Find where the given text appears and provide that cell's center as (X, Y) coordinate. 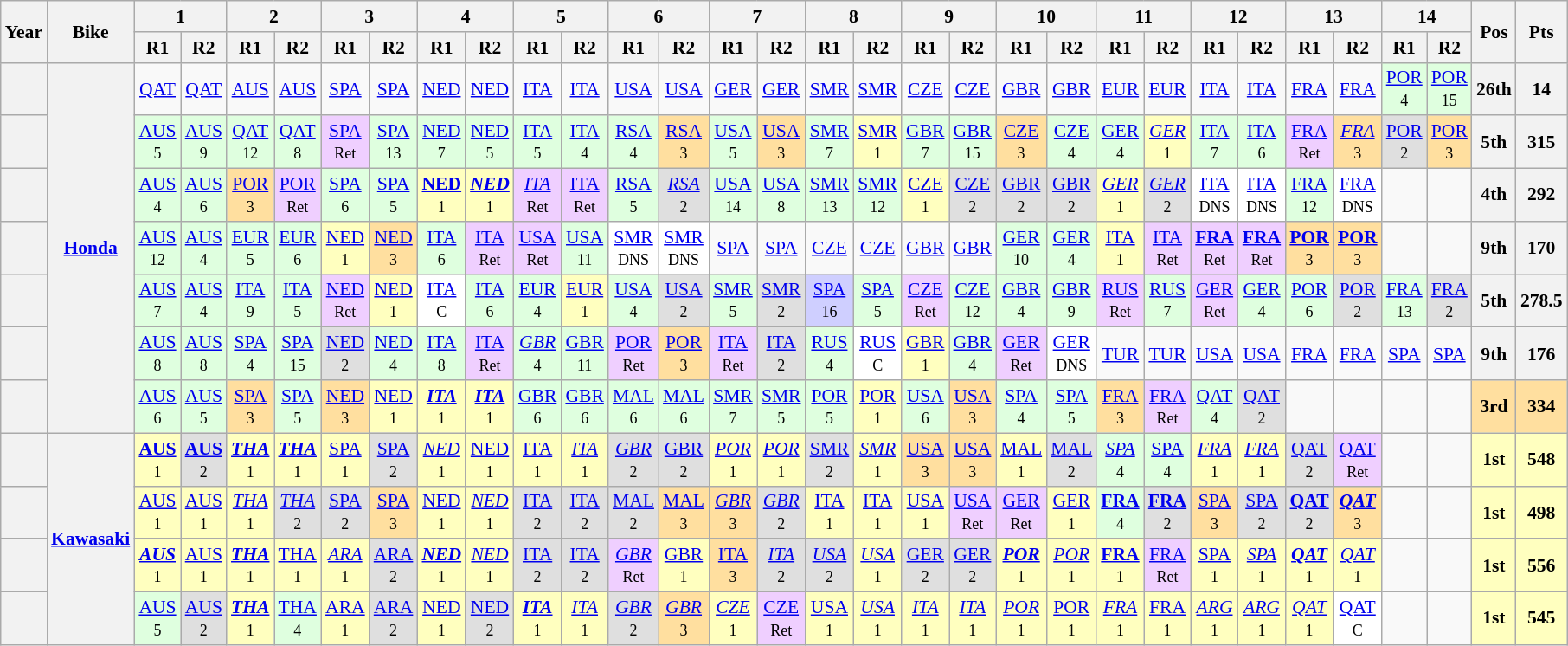
2 (273, 16)
292 (1542, 196)
NED4 (394, 353)
USA4 (633, 301)
548 (1542, 459)
EUR5 (251, 248)
USA6 (926, 407)
GBRRet (633, 566)
GER10 (1021, 248)
GERDNS (1071, 353)
FRADNS (1358, 196)
QAT4 (1214, 407)
RUSC (877, 353)
USA8 (781, 196)
THA2 (298, 513)
Bike (90, 31)
ITA9 (251, 301)
RUS7 (1167, 301)
RSA2 (684, 196)
SPARet (345, 142)
RSA5 (633, 196)
4 (466, 16)
ITA3 (733, 566)
RSA4 (633, 142)
GBR11 (585, 353)
USA14 (733, 196)
ITA Ret (585, 196)
ITA4 (585, 142)
SPA6 (345, 196)
ITA7 (1214, 142)
4th (1494, 196)
QATRet (1358, 459)
EUR1 (585, 301)
9 (948, 16)
334 (1542, 407)
AUS12 (157, 248)
278.5 (1542, 301)
13 (1333, 16)
315 (1542, 142)
POR4 (1404, 88)
CZE2 (973, 196)
QAT12 (251, 142)
SPA16 (830, 301)
26th (1494, 88)
ITA8 (441, 353)
SPA13 (394, 142)
MAL1 (1021, 459)
SMR13 (830, 196)
7 (756, 16)
3 (369, 16)
3rd (1494, 407)
12 (1237, 16)
ITAC (441, 301)
Kawasaki (90, 539)
6 (659, 16)
POR5 (830, 407)
GBR7 (926, 142)
8 (853, 16)
POR6 (1309, 301)
QAT3 (1358, 513)
498 (1542, 513)
10 (1046, 16)
5 (561, 16)
11 (1144, 16)
POR15 (1449, 88)
MAL3 (684, 513)
GBR9 (1071, 301)
NED5 (490, 142)
Pos (1494, 31)
AUS7 (157, 301)
556 (1542, 566)
CZE3 (1021, 142)
QAT 1 (1309, 618)
1 (180, 16)
FRA12 (1309, 196)
NED7 (441, 142)
CZE12 (973, 301)
GBR15 (973, 142)
USA5 (733, 142)
RSA3 (684, 142)
CZE4 (1071, 142)
FRA4 (1120, 513)
USA11 (585, 248)
545 (1542, 618)
QAT8 (298, 142)
Honda (90, 248)
QATC (1358, 618)
RUS4 (830, 353)
RUSRet (1120, 301)
EUR6 (298, 248)
SMR12 (877, 196)
EUR4 (538, 301)
Pts (1542, 31)
NEDRet (345, 301)
176 (1542, 353)
Year (24, 31)
SPA15 (298, 353)
AUS9 (204, 142)
FRA13 (1404, 301)
170 (1542, 248)
THA4 (298, 618)
